From the cell containing the given text, extract its center point as (X, Y) coordinate. 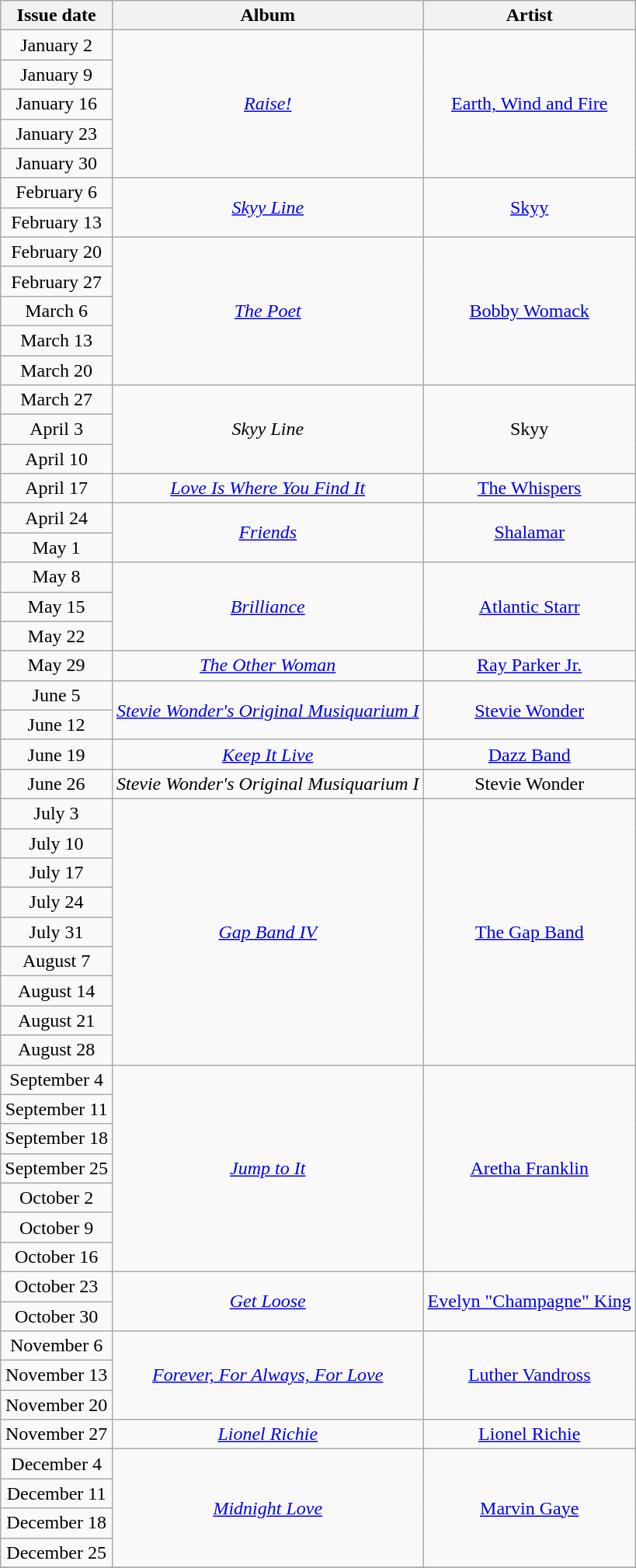
February 20 (57, 252)
December 4 (57, 1464)
Aretha Franklin (530, 1168)
Album (267, 16)
March 27 (57, 400)
November 6 (57, 1346)
March 13 (57, 340)
September 4 (57, 1080)
July 24 (57, 902)
Keep It Live (267, 754)
July 17 (57, 873)
April 10 (57, 459)
May 29 (57, 666)
The Other Woman (267, 666)
Friends (267, 533)
May 15 (57, 607)
The Poet (267, 311)
Marvin Gaye (530, 1508)
May 22 (57, 636)
The Whispers (530, 488)
October 16 (57, 1257)
July 10 (57, 843)
Gap Band IV (267, 932)
Atlantic Starr (530, 607)
May 1 (57, 548)
March 6 (57, 311)
February 27 (57, 281)
Dazz Band (530, 754)
December 18 (57, 1523)
Midnight Love (267, 1508)
April 3 (57, 429)
March 20 (57, 370)
Bobby Womack (530, 311)
September 11 (57, 1109)
December 25 (57, 1552)
November 27 (57, 1434)
October 2 (57, 1198)
The Gap Band (530, 932)
Ray Parker Jr. (530, 666)
Artist (530, 16)
September 25 (57, 1168)
Brilliance (267, 607)
January 30 (57, 163)
Earth, Wind and Fire (530, 104)
January 9 (57, 75)
Forever, For Always, For Love (267, 1375)
August 21 (57, 1020)
Shalamar (530, 533)
June 19 (57, 754)
Luther Vandross (530, 1375)
October 9 (57, 1227)
August 28 (57, 1050)
October 23 (57, 1286)
Evelyn "Champagne" King (530, 1301)
April 17 (57, 488)
May 8 (57, 577)
November 13 (57, 1375)
Jump to It (267, 1168)
June 5 (57, 695)
September 18 (57, 1139)
Raise! (267, 104)
January 23 (57, 134)
Get Loose (267, 1301)
January 2 (57, 45)
June 26 (57, 784)
August 7 (57, 961)
April 24 (57, 518)
October 30 (57, 1316)
August 14 (57, 991)
July 3 (57, 813)
November 20 (57, 1405)
February 6 (57, 193)
January 16 (57, 104)
Issue date (57, 16)
February 13 (57, 222)
December 11 (57, 1493)
June 12 (57, 725)
July 31 (57, 932)
Love Is Where You Find It (267, 488)
